Identify which cell holds the provided text, then report its (X, Y) central coordinate. 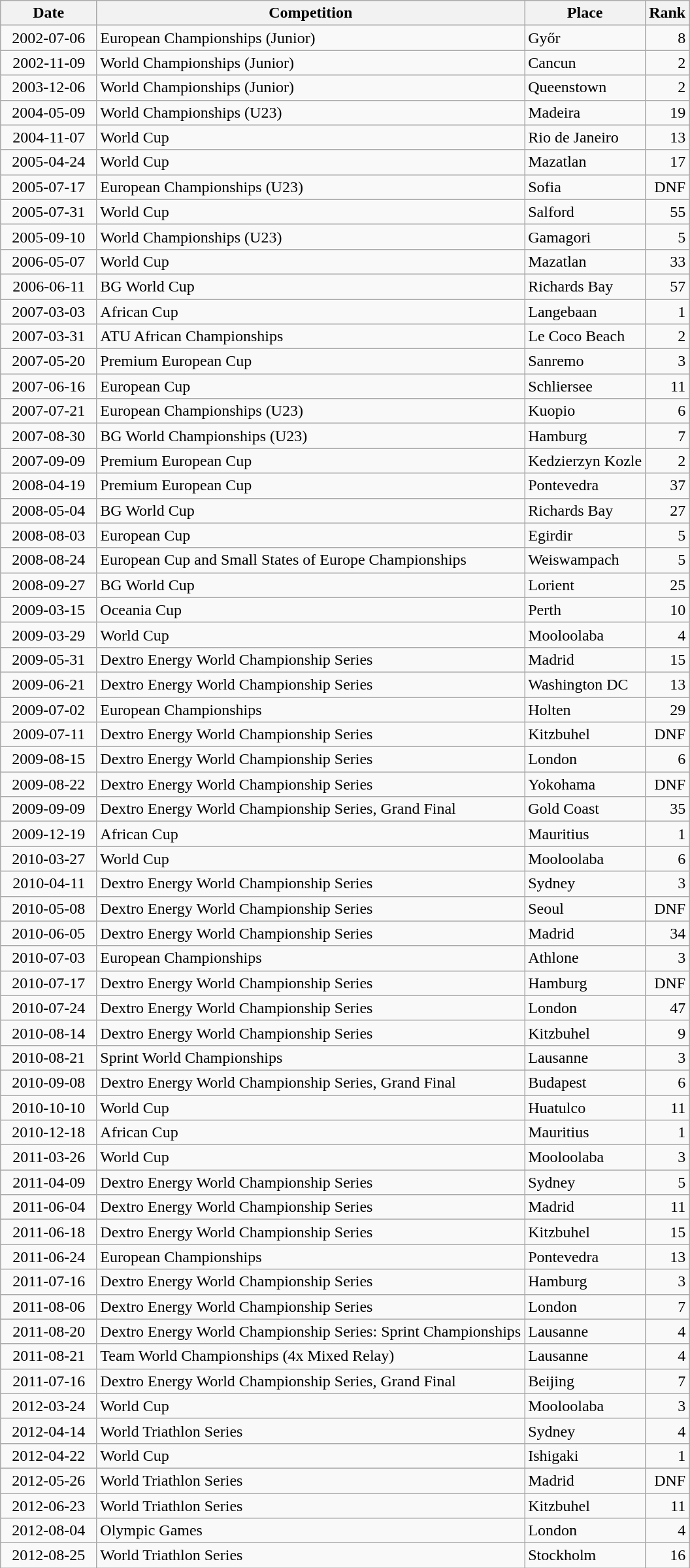
Competition (311, 13)
2003-12-06 (48, 88)
Langebaan (585, 312)
2010-07-17 (48, 983)
2009-08-22 (48, 784)
2002-07-06 (48, 38)
2002-11-09 (48, 63)
Sofia (585, 187)
29 (668, 709)
2004-05-09 (48, 112)
2009-07-11 (48, 735)
2007-03-03 (48, 312)
European Cup and Small States of Europe Championships (311, 560)
2009-08-15 (48, 759)
Holten (585, 709)
55 (668, 212)
47 (668, 1008)
Queenstown (585, 88)
2010-07-24 (48, 1008)
2007-08-30 (48, 436)
Győr (585, 38)
2008-04-19 (48, 486)
2006-06-11 (48, 286)
Lorient (585, 585)
2010-08-21 (48, 1058)
Rank (668, 13)
2011-08-20 (48, 1331)
Huatulco (585, 1108)
Yokohama (585, 784)
Perth (585, 610)
2012-03-24 (48, 1406)
Kedzierzyn Kozle (585, 461)
2008-08-24 (48, 560)
35 (668, 809)
2005-07-31 (48, 212)
Sprint World Championships (311, 1058)
2009-06-21 (48, 684)
8 (668, 38)
27 (668, 510)
2010-07-03 (48, 958)
2012-08-25 (48, 1556)
Kuopio (585, 411)
2012-04-14 (48, 1431)
2010-10-10 (48, 1108)
2005-09-10 (48, 237)
2011-08-21 (48, 1356)
Sanremo (585, 361)
Gamagori (585, 237)
Beijing (585, 1381)
Washington DC (585, 684)
2007-07-21 (48, 411)
Madeira (585, 112)
33 (668, 261)
BG World Championships (U23) (311, 436)
2010-08-14 (48, 1033)
2004-11-07 (48, 137)
Weiswampach (585, 560)
Place (585, 13)
34 (668, 933)
57 (668, 286)
2009-03-15 (48, 610)
2011-06-24 (48, 1257)
9 (668, 1033)
Seoul (585, 909)
2009-05-31 (48, 659)
Le Coco Beach (585, 337)
2008-08-03 (48, 535)
2011-03-26 (48, 1158)
16 (668, 1556)
2012-04-22 (48, 1456)
2009-03-29 (48, 635)
19 (668, 112)
2012-05-26 (48, 1480)
Egirdir (585, 535)
Budapest (585, 1082)
Date (48, 13)
25 (668, 585)
Ishigaki (585, 1456)
2010-05-08 (48, 909)
37 (668, 486)
Rio de Janeiro (585, 137)
ATU African Championships (311, 337)
2011-06-18 (48, 1232)
2008-09-27 (48, 585)
17 (668, 162)
2010-12-18 (48, 1133)
Schliersee (585, 386)
2007-09-09 (48, 461)
Team World Championships (4x Mixed Relay) (311, 1356)
2010-06-05 (48, 933)
10 (668, 610)
Gold Coast (585, 809)
2007-03-31 (48, 337)
2011-08-06 (48, 1307)
2012-08-04 (48, 1531)
Athlone (585, 958)
2011-06-04 (48, 1207)
Cancun (585, 63)
2005-07-17 (48, 187)
2005-04-24 (48, 162)
2007-05-20 (48, 361)
2009-12-19 (48, 834)
European Championships (Junior) (311, 38)
2011-04-09 (48, 1182)
Dextro Energy World Championship Series: Sprint Championships (311, 1331)
2012-06-23 (48, 1505)
2009-09-09 (48, 809)
2010-04-11 (48, 884)
2009-07-02 (48, 709)
Salford (585, 212)
2010-09-08 (48, 1082)
Stockholm (585, 1556)
2007-06-16 (48, 386)
Oceania Cup (311, 610)
2008-05-04 (48, 510)
2006-05-07 (48, 261)
2010-03-27 (48, 859)
Olympic Games (311, 1531)
